Find where the given text appears and provide that cell's center as [X, Y] coordinate. 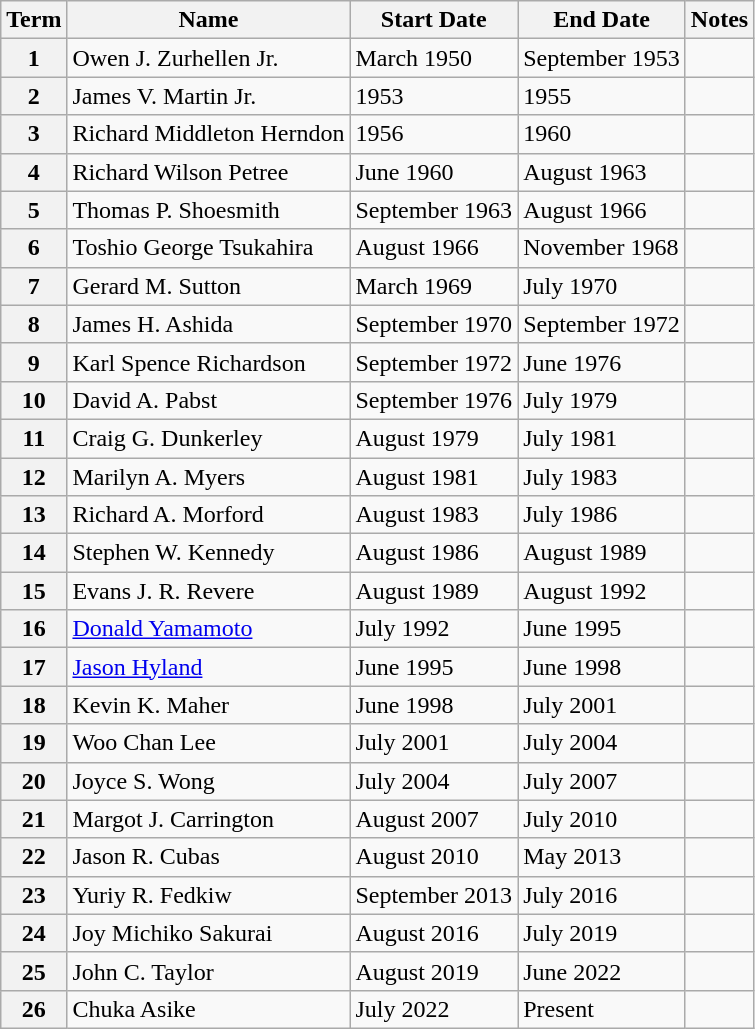
Owen J. Zurhellen Jr. [208, 58]
14 [34, 553]
13 [34, 515]
June 1960 [434, 172]
David A. Pabst [208, 400]
1956 [434, 134]
26 [34, 1009]
September 2013 [434, 895]
August 1986 [434, 553]
August 2016 [434, 933]
11 [34, 438]
7 [34, 286]
Present [602, 1009]
Joy Michiko Sakurai [208, 933]
James H. Ashida [208, 324]
6 [34, 248]
July 1983 [602, 477]
Chuka Asike [208, 1009]
10 [34, 400]
June 2022 [602, 971]
Evans J. R. Revere [208, 591]
2 [34, 96]
September 1963 [434, 210]
15 [34, 591]
Jason Hyland [208, 667]
August 1983 [434, 515]
June 1976 [602, 362]
Marilyn A. Myers [208, 477]
End Date [602, 20]
4 [34, 172]
Start Date [434, 20]
July 1986 [602, 515]
November 1968 [602, 248]
Margot J. Carrington [208, 819]
July 2022 [434, 1009]
24 [34, 933]
20 [34, 781]
17 [34, 667]
Toshio George Tsukahira [208, 248]
March 1950 [434, 58]
Jason R. Cubas [208, 857]
August 1979 [434, 438]
Name [208, 20]
Gerard M. Sutton [208, 286]
July 1992 [434, 629]
9 [34, 362]
Stephen W. Kennedy [208, 553]
Thomas P. Shoesmith [208, 210]
12 [34, 477]
3 [34, 134]
July 2010 [602, 819]
1953 [434, 96]
Karl Spence Richardson [208, 362]
Richard A. Morford [208, 515]
May 2013 [602, 857]
Richard Middleton Herndon [208, 134]
August 2019 [434, 971]
September 1970 [434, 324]
18 [34, 705]
August 2010 [434, 857]
Woo Chan Lee [208, 743]
September 1953 [602, 58]
Kevin K. Maher [208, 705]
James V. Martin Jr. [208, 96]
September 1976 [434, 400]
19 [34, 743]
August 1992 [602, 591]
July 2019 [602, 933]
Joyce S. Wong [208, 781]
Donald Yamamoto [208, 629]
1 [34, 58]
1955 [602, 96]
August 1981 [434, 477]
Term [34, 20]
July 2007 [602, 781]
August 1963 [602, 172]
25 [34, 971]
Notes [719, 20]
August 2007 [434, 819]
July 1979 [602, 400]
July 1981 [602, 438]
July 2016 [602, 895]
Richard Wilson Petree [208, 172]
John C. Taylor [208, 971]
21 [34, 819]
Yuriy R. Fedkiw [208, 895]
March 1969 [434, 286]
Craig G. Dunkerley [208, 438]
16 [34, 629]
22 [34, 857]
July 1970 [602, 286]
23 [34, 895]
8 [34, 324]
1960 [602, 134]
5 [34, 210]
